Identify which cell holds the provided text, then report its (x, y) central coordinate. 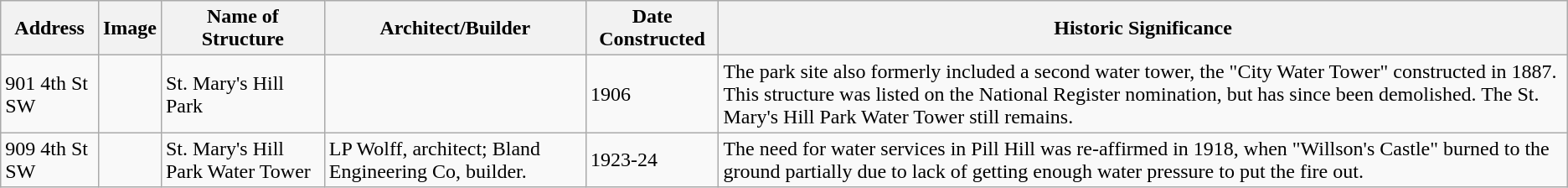
Image (129, 29)
Address (50, 29)
Name of Structure (243, 29)
LP Wolff, architect; Bland Engineering Co, builder. (455, 159)
1906 (652, 94)
Historic Significance (1142, 29)
St. Mary's Hill Park (243, 94)
St. Mary's Hill Park Water Tower (243, 159)
909 4th St SW (50, 159)
901 4th St SW (50, 94)
Architect/Builder (455, 29)
Date Constructed (652, 29)
1923-24 (652, 159)
